Provide the (x, y) coordinate of the cell's center where the given text is located.  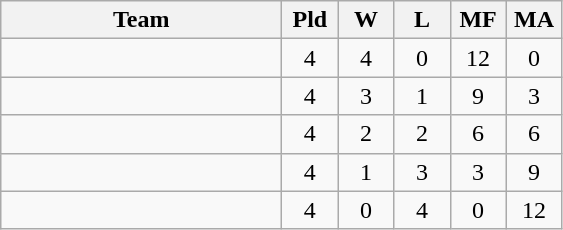
L (422, 20)
MA (534, 20)
W (366, 20)
MF (478, 20)
Team (142, 20)
Pld (310, 20)
